From the cell containing the given text, extract its center point as (X, Y) coordinate. 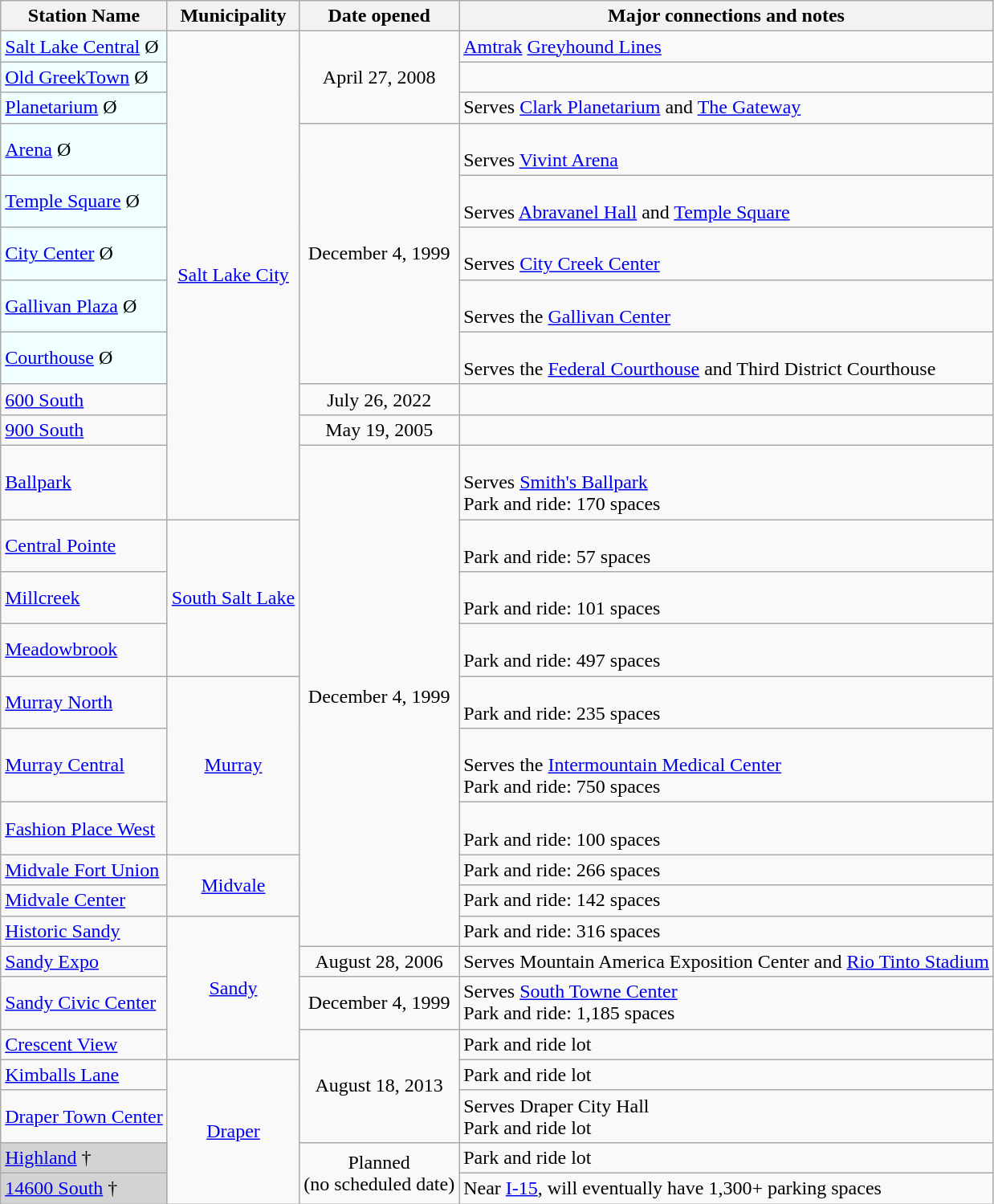
Salt Lake Central Ø (84, 47)
Kimballs Lane (84, 1075)
Planetarium Ø (84, 108)
Serves Clark Planetarium and The Gateway (727, 108)
August 28, 2006 (379, 961)
Fashion Place West (84, 829)
Gallivan Plaza Ø (84, 305)
Courthouse Ø (84, 358)
Murray North (84, 702)
Sandy Civic Center (84, 1002)
Amtrak Greyhound Lines (727, 47)
Date opened (379, 16)
Sandy Expo (84, 961)
Murray Central (84, 765)
Meadowbrook (84, 651)
Draper (233, 1131)
Highland † (84, 1157)
Park and ride: 57 spaces (727, 545)
Millcreek (84, 598)
Major connections and notes (727, 16)
Draper Town Center (84, 1116)
Crescent View (84, 1044)
Park and ride: 497 spaces (727, 651)
Historic Sandy (84, 931)
Station Name (84, 16)
Serves Mountain America Exposition Center and Rio Tinto Stadium (727, 961)
Park and ride: 316 spaces (727, 931)
Midvale Center (84, 900)
Park and ride: 100 spaces (727, 829)
Park and ride: 235 spaces (727, 702)
Salt Lake City (233, 275)
Planned(no scheduled date) (379, 1173)
Serves City Creek Center (727, 254)
Serves the Federal Courthouse and Third District Courthouse (727, 358)
Arena Ø (84, 149)
City Center Ø (84, 254)
July 26, 2022 (379, 399)
Near I-15, will eventually have 1,300+ parking spaces (727, 1188)
August 18, 2013 (379, 1086)
Temple Square Ø (84, 201)
14600 South † (84, 1188)
Serves Abravanel Hall and Temple Square (727, 201)
Park and ride: 266 spaces (727, 870)
Municipality (233, 16)
May 19, 2005 (379, 430)
Park and ride: 142 spaces (727, 900)
600 South (84, 399)
Murray (233, 765)
South Salt Lake (233, 598)
Serves Draper City HallPark and ride lot (727, 1116)
Midvale Fort Union (84, 870)
Serves Smith's BallparkPark and ride: 170 spaces (727, 482)
Midvale (233, 885)
Old GreekTown Ø (84, 77)
Park and ride: 101 spaces (727, 598)
Serves the Intermountain Medical CenterPark and ride: 750 spaces (727, 765)
April 27, 2008 (379, 77)
Serves the Gallivan Center (727, 305)
Serves Vivint Arena (727, 149)
900 South (84, 430)
Serves South Towne CenterPark and ride: 1,185 spaces (727, 1002)
Central Pointe (84, 545)
Sandy (233, 988)
Ballpark (84, 482)
